From the cell containing the given text, extract its center point as [x, y] coordinate. 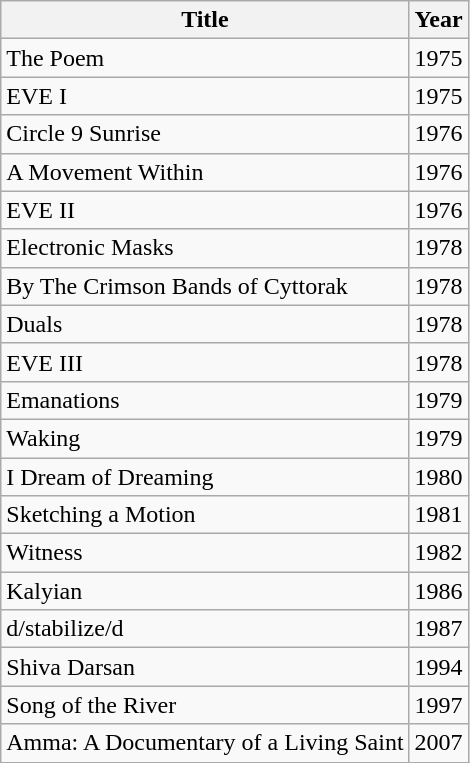
Duals [205, 324]
Emanations [205, 400]
EVE II [205, 210]
A Movement Within [205, 172]
Title [205, 20]
EVE I [205, 96]
Kalyian [205, 591]
Shiva Darsan [205, 667]
1997 [438, 705]
Witness [205, 553]
2007 [438, 743]
Sketching a Motion [205, 515]
d/stabilize/d [205, 629]
Year [438, 20]
Circle 9 Sunrise [205, 134]
Amma: A Documentary of a Living Saint [205, 743]
Waking [205, 438]
1982 [438, 553]
1994 [438, 667]
The Poem [205, 58]
EVE III [205, 362]
1980 [438, 477]
I Dream of Dreaming [205, 477]
1986 [438, 591]
1987 [438, 629]
1981 [438, 515]
Song of the River [205, 705]
Electronic Masks [205, 248]
By The Crimson Bands of Cyttorak [205, 286]
